From the cell containing the given text, extract its center point as (X, Y) coordinate. 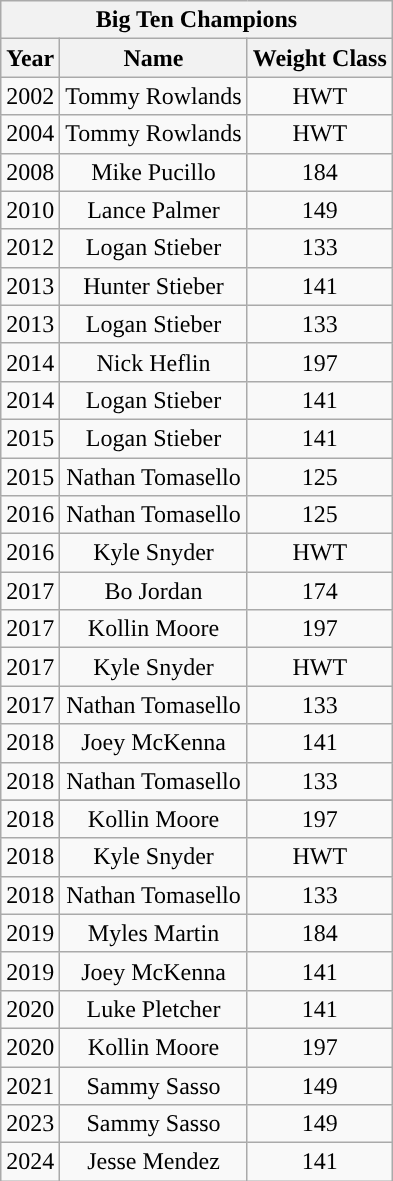
Luke Pletcher (154, 1009)
2023 (30, 1124)
Big Ten Champions (197, 20)
Weight Class (320, 58)
Year (30, 58)
Hunter Stieber (154, 286)
2010 (30, 210)
2004 (30, 134)
174 (320, 591)
Jesse Mendez (154, 1162)
Bo Jordan (154, 591)
2024 (30, 1162)
Name (154, 58)
Myles Martin (154, 933)
2021 (30, 1085)
Mike Pucillo (154, 172)
2012 (30, 248)
2008 (30, 172)
2002 (30, 96)
Lance Palmer (154, 210)
Nick Heflin (154, 362)
